Determine the (x, y) coordinate at the center of the cell enclosing the given text.  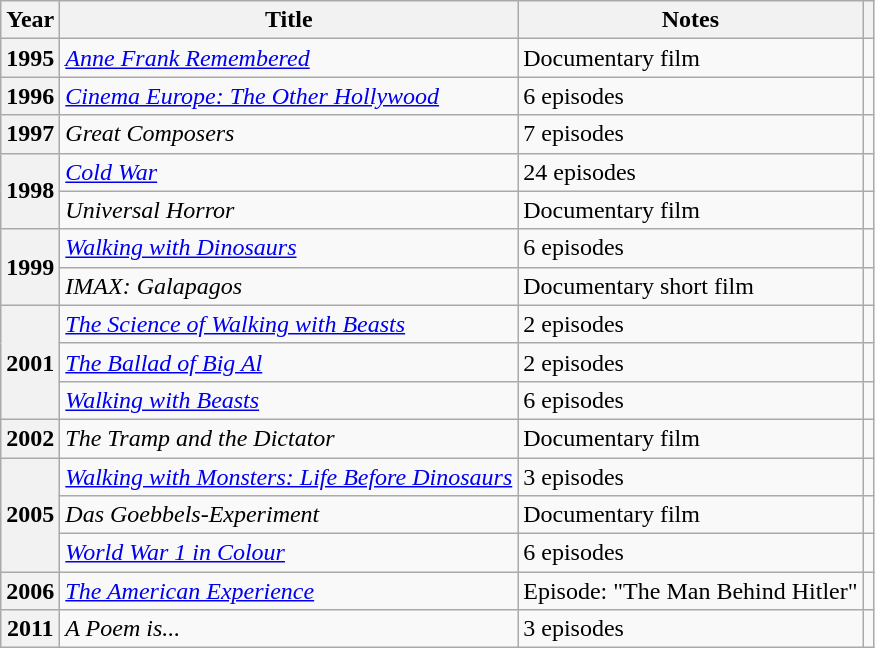
World War 1 in Colour (289, 553)
Walking with Monsters: Life Before Dinosaurs (289, 477)
Cold War (289, 172)
2001 (30, 362)
IMAX: Galapagos (289, 286)
A Poem is... (289, 629)
Anne Frank Remembered (289, 58)
1996 (30, 96)
1999 (30, 267)
2011 (30, 629)
Title (289, 20)
Das Goebbels-Experiment (289, 515)
The Ballad of Big Al (289, 362)
Year (30, 20)
The Tramp and the Dictator (289, 438)
2005 (30, 515)
Walking with Dinosaurs (289, 248)
Walking with Beasts (289, 400)
Documentary short film (690, 286)
Great Composers (289, 134)
1998 (30, 191)
1995 (30, 58)
2006 (30, 591)
7 episodes (690, 134)
Universal Horror (289, 210)
2002 (30, 438)
The American Experience (289, 591)
24 episodes (690, 172)
Episode: "The Man Behind Hitler" (690, 591)
1997 (30, 134)
Notes (690, 20)
Cinema Europe: The Other Hollywood (289, 96)
The Science of Walking with Beasts (289, 324)
